Identify which cell holds the provided text, then report its [X, Y] central coordinate. 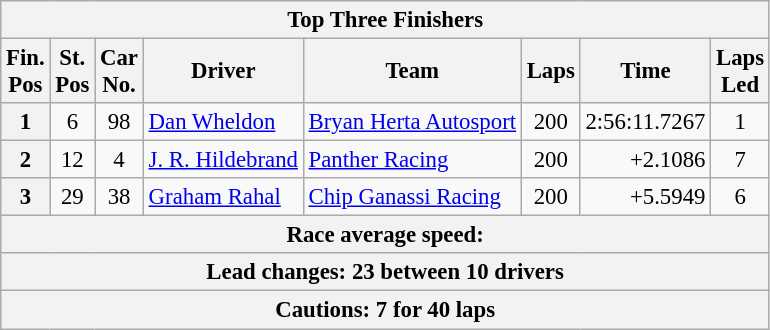
Cautions: 7 for 40 laps [386, 310]
+5.5949 [646, 197]
2 [26, 160]
+2.1086 [646, 160]
7 [740, 160]
3 [26, 197]
Team [412, 72]
2:56:11.7267 [646, 122]
Panther Racing [412, 160]
98 [120, 122]
LapsLed [740, 72]
Laps [550, 72]
Graham Rahal [223, 197]
Driver [223, 72]
Top Three Finishers [386, 20]
Fin.Pos [26, 72]
Time [646, 72]
Lead changes: 23 between 10 drivers [386, 273]
Race average speed: [386, 235]
38 [120, 197]
Bryan Herta Autosport [412, 122]
4 [120, 160]
J. R. Hildebrand [223, 160]
29 [72, 197]
Dan Wheldon [223, 122]
Chip Ganassi Racing [412, 197]
12 [72, 160]
CarNo. [120, 72]
St.Pos [72, 72]
